Extract the (X, Y) coordinate from the center of the cell holding the provided text.  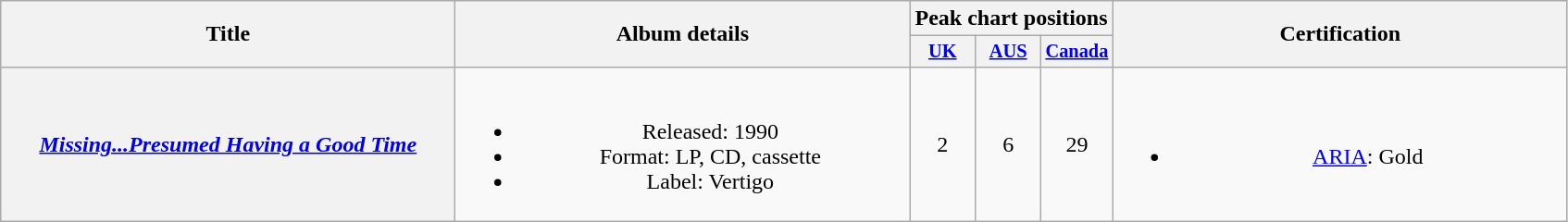
2 (942, 144)
Released: 1990Format: LP, CD, cassetteLabel: Vertigo (683, 144)
29 (1077, 144)
Canada (1077, 52)
AUS (1009, 52)
ARIA: Gold (1340, 144)
Certification (1340, 34)
Title (228, 34)
Missing...Presumed Having a Good Time (228, 144)
Album details (683, 34)
6 (1009, 144)
UK (942, 52)
Peak chart positions (1011, 18)
